Determine the (X, Y) coordinate at the center of the cell enclosing the given text.  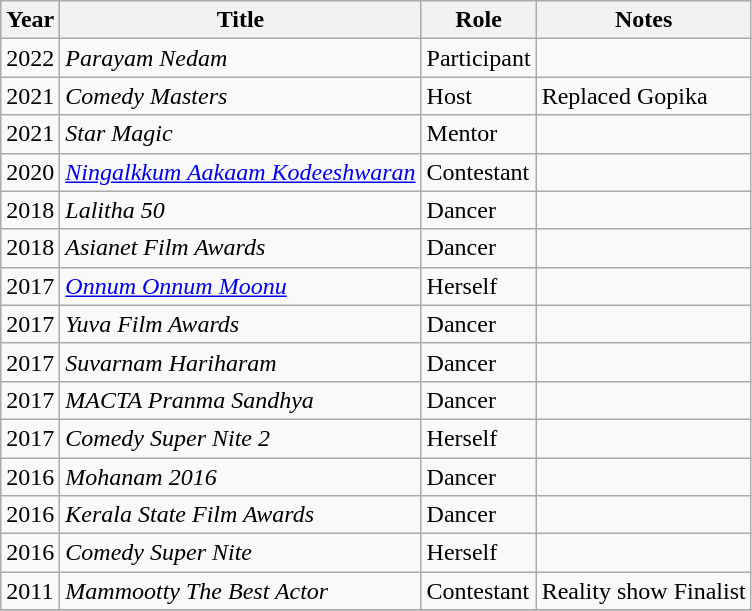
Ningalkkum Aakaam Kodeeshwaran (240, 172)
Onnum Onnum Moonu (240, 286)
Lalitha 50 (240, 210)
Yuva Film Awards (240, 324)
Participant (478, 58)
Mohanam 2016 (240, 477)
Comedy Super Nite 2 (240, 438)
Host (478, 96)
2011 (30, 591)
Year (30, 20)
Mammootty The Best Actor (240, 591)
Role (478, 20)
Reality show Finalist (644, 591)
Suvarnam Hariharam (240, 362)
2022 (30, 58)
Notes (644, 20)
Comedy Masters (240, 96)
Replaced Gopika (644, 96)
Parayam Nedam (240, 58)
Kerala State Film Awards (240, 515)
Title (240, 20)
Mentor (478, 134)
2020 (30, 172)
Asianet Film Awards (240, 248)
Star Magic (240, 134)
MACTA Pranma Sandhya (240, 400)
Comedy Super Nite (240, 553)
